Determine the (X, Y) coordinate at the center of the cell enclosing the given text.  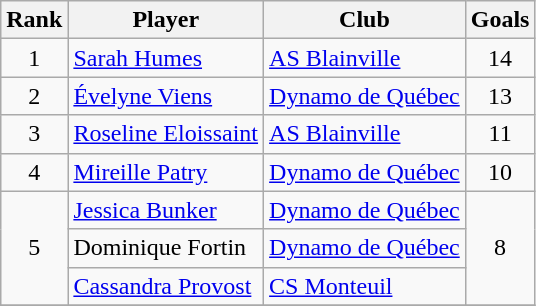
Mireille Patry (166, 172)
8 (500, 248)
Cassandra Provost (166, 286)
11 (500, 134)
Évelyne Viens (166, 96)
Sarah Humes (166, 58)
CS Monteuil (365, 286)
Player (166, 20)
4 (34, 172)
Goals (500, 20)
2 (34, 96)
13 (500, 96)
Jessica Bunker (166, 210)
1 (34, 58)
Club (365, 20)
3 (34, 134)
Rank (34, 20)
Dominique Fortin (166, 248)
Roseline Eloissaint (166, 134)
14 (500, 58)
5 (34, 248)
10 (500, 172)
